For the text-containing cell, return its midpoint in [x, y] coordinate format. 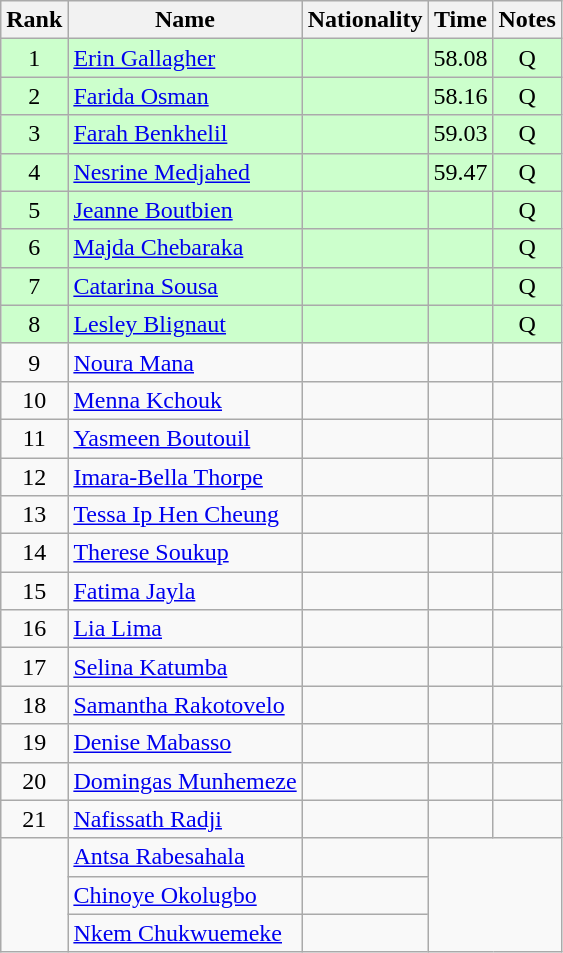
Lia Lima [185, 629]
Imara-Bella Thorpe [185, 477]
17 [34, 667]
10 [34, 400]
59.03 [460, 134]
Samantha Rakotovelo [185, 705]
6 [34, 248]
1 [34, 58]
19 [34, 743]
Notes [527, 20]
4 [34, 172]
Nationality [365, 20]
11 [34, 438]
Menna Kchouk [185, 400]
20 [34, 781]
Nkem Chukwuemeke [185, 933]
Name [185, 20]
3 [34, 134]
5 [34, 210]
Majda Chebaraka [185, 248]
Denise Mabasso [185, 743]
12 [34, 477]
2 [34, 96]
Tessa Ip Hen Cheung [185, 515]
Farah Benkhelil [185, 134]
58.16 [460, 96]
Fatima Jayla [185, 591]
Catarina Sousa [185, 286]
7 [34, 286]
Selina Katumba [185, 667]
Erin Gallagher [185, 58]
Lesley Blignaut [185, 324]
Time [460, 20]
15 [34, 591]
Therese Soukup [185, 553]
Nesrine Medjahed [185, 172]
Farida Osman [185, 96]
59.47 [460, 172]
Rank [34, 20]
Jeanne Boutbien [185, 210]
Noura Mana [185, 362]
18 [34, 705]
16 [34, 629]
14 [34, 553]
Domingas Munhemeze [185, 781]
13 [34, 515]
9 [34, 362]
58.08 [460, 58]
Antsa Rabesahala [185, 857]
21 [34, 819]
8 [34, 324]
Nafissath Radji [185, 819]
Yasmeen Boutouil [185, 438]
Chinoye Okolugbo [185, 895]
